Capture the cell that displays the provided text and extract its (X, Y) central coordinate. 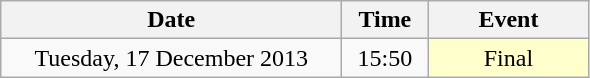
Tuesday, 17 December 2013 (172, 58)
Final (508, 58)
Event (508, 20)
Time (385, 20)
15:50 (385, 58)
Date (172, 20)
